Determine the (x, y) coordinate at the center of the cell enclosing the given text.  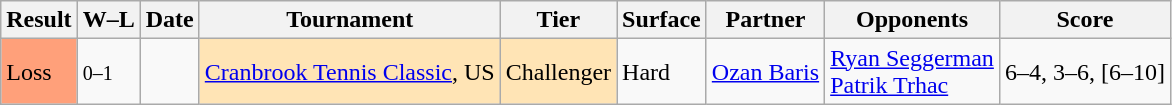
Cranbrook Tennis Classic, US (350, 72)
6–4, 3–6, [6–10] (1084, 72)
Challenger (558, 72)
Hard (662, 72)
Loss (39, 72)
Tournament (350, 20)
Opponents (912, 20)
Result (39, 20)
Date (170, 20)
Score (1084, 20)
Ozan Baris (765, 72)
0–1 (108, 72)
W–L (108, 20)
Ryan Seggerman Patrik Trhac (912, 72)
Partner (765, 20)
Tier (558, 20)
Surface (662, 20)
